From the cell containing the given text, extract its center point as [X, Y] coordinate. 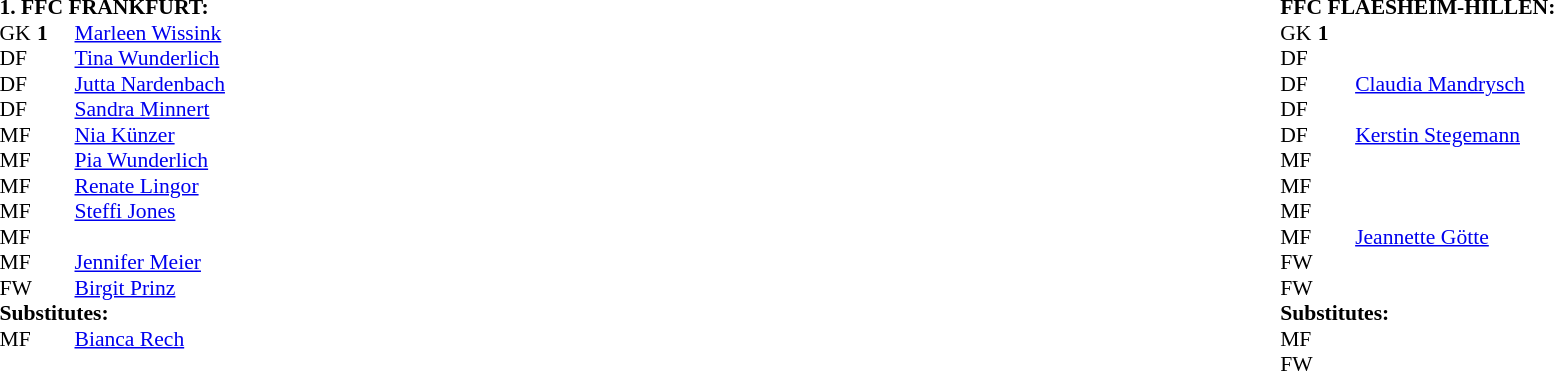
Bianca Rech [149, 339]
Birgit Prinz [149, 288]
Pia Wunderlich [149, 161]
Tina Wunderlich [149, 59]
Jennifer Meier [149, 263]
Sandra Minnert [149, 109]
Substitutes: [112, 313]
Marleen Wissink [149, 33]
Steffi Jones [149, 211]
Renate Lingor [149, 186]
Nia Künzer [149, 135]
Jutta Nardenbach [149, 84]
